Search for the cell housing the specified text and yield its (x, y) center coordinate. 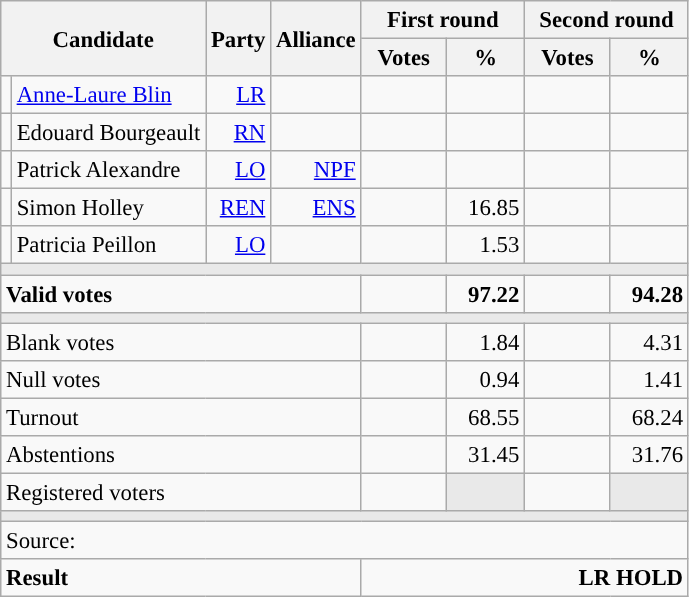
Valid votes (181, 294)
Registered voters (181, 492)
LR HOLD (524, 578)
68.55 (486, 417)
97.22 (486, 294)
Null votes (181, 379)
Alliance (316, 38)
Anne-Laure Blin (108, 95)
Blank votes (181, 342)
4.31 (649, 342)
First round (443, 20)
0.94 (486, 379)
REN (238, 208)
Source: (345, 540)
ENS (316, 208)
Abstentions (181, 455)
1.84 (486, 342)
Edouard Bourgeault (108, 133)
16.85 (486, 208)
Result (181, 578)
Second round (607, 20)
RN (238, 133)
68.24 (649, 417)
1.53 (486, 245)
31.76 (649, 455)
LR (238, 95)
Simon Holley (108, 208)
Turnout (181, 417)
Patricia Peillon (108, 245)
94.28 (649, 294)
Party (238, 38)
Candidate (104, 38)
1.41 (649, 379)
Patrick Alexandre (108, 170)
31.45 (486, 455)
NPF (316, 170)
